Pinpoint the cell where the given text exists, returning its [X, Y] midpoint coordinate. 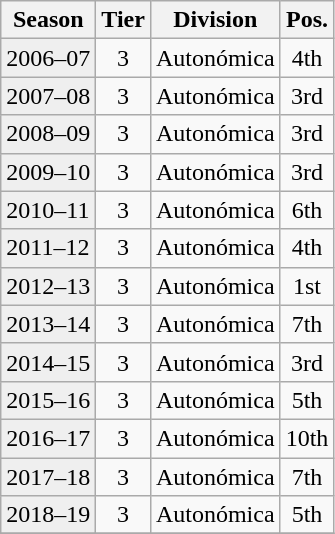
2006–07 [48, 58]
2014–15 [48, 362]
2007–08 [48, 96]
2015–16 [48, 400]
10th [307, 438]
Tier [124, 20]
1st [307, 286]
2018–19 [48, 515]
2009–10 [48, 172]
Season [48, 20]
Pos. [307, 20]
2016–17 [48, 438]
2013–14 [48, 324]
6th [307, 210]
2017–18 [48, 477]
2011–12 [48, 248]
Division [215, 20]
2012–13 [48, 286]
2010–11 [48, 210]
2008–09 [48, 134]
